Identify which cell holds the provided text, then report its [x, y] central coordinate. 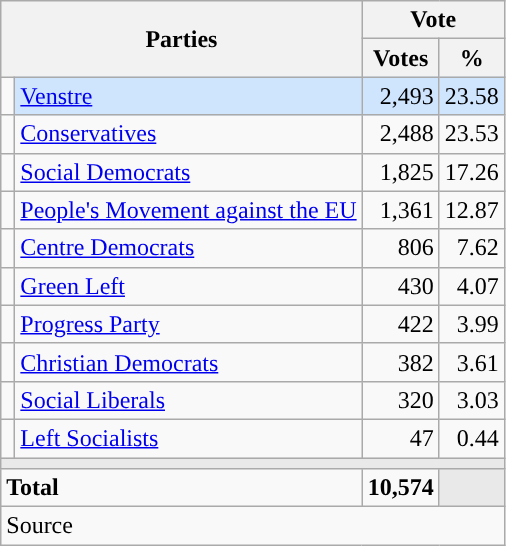
7.62 [472, 248]
17.26 [472, 172]
430 [400, 286]
23.58 [472, 96]
422 [400, 324]
3.61 [472, 362]
Social Liberals [188, 400]
Votes [400, 58]
47 [400, 438]
1,825 [400, 172]
Left Socialists [188, 438]
Centre Democrats [188, 248]
Christian Democrats [188, 362]
Parties [182, 39]
3.03 [472, 400]
4.07 [472, 286]
Progress Party [188, 324]
320 [400, 400]
10,574 [400, 488]
Total [182, 488]
Conservatives [188, 134]
People's Movement against the EU [188, 210]
Venstre [188, 96]
Social Democrats [188, 172]
0.44 [472, 438]
12.87 [472, 210]
382 [400, 362]
806 [400, 248]
Source [253, 526]
1,361 [400, 210]
% [472, 58]
2,488 [400, 134]
2,493 [400, 96]
Green Left [188, 286]
Vote [433, 20]
3.99 [472, 324]
23.53 [472, 134]
